Output the [X, Y] coordinate of the center of the cell containing the given text.  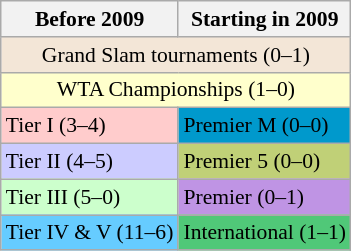
Before 2009 [90, 19]
Grand Slam tournaments (0–1) [176, 55]
Tier II (4–5) [90, 162]
International (1–1) [264, 233]
Tier IV & V (11–6) [90, 233]
Starting in 2009 [264, 19]
WTA Championships (1–0) [176, 90]
Premier M (0–0) [264, 126]
Tier I (3–4) [90, 126]
Premier (0–1) [264, 197]
Premier 5 (0–0) [264, 162]
Tier III (5–0) [90, 197]
